From the cell containing the given text, extract its center point as [x, y] coordinate. 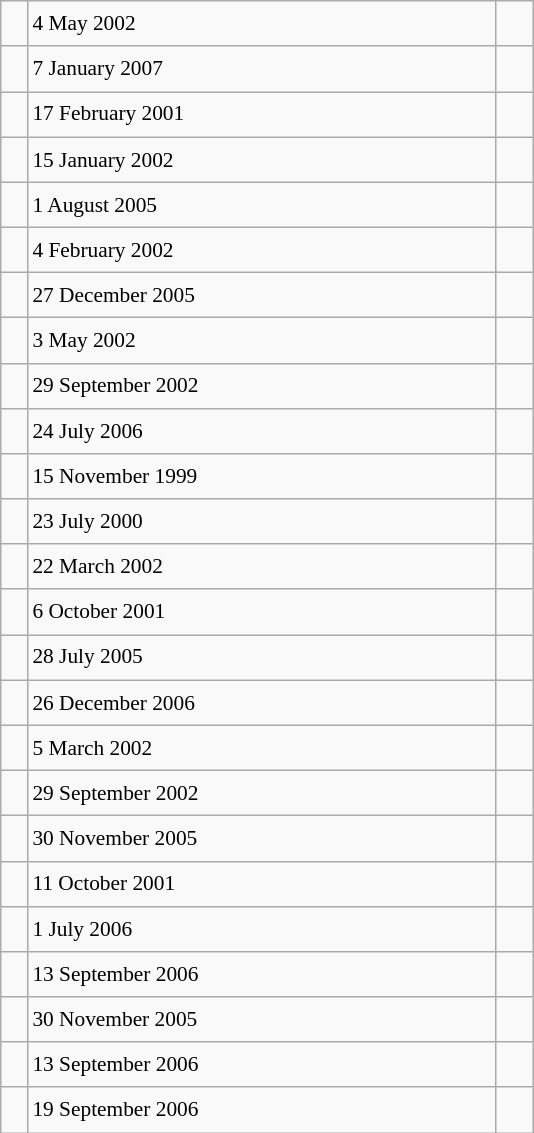
23 July 2000 [261, 522]
1 July 2006 [261, 928]
15 January 2002 [261, 160]
3 May 2002 [261, 340]
4 February 2002 [261, 250]
27 December 2005 [261, 296]
11 October 2001 [261, 884]
15 November 1999 [261, 476]
7 January 2007 [261, 68]
17 February 2001 [261, 114]
26 December 2006 [261, 702]
24 July 2006 [261, 430]
1 August 2005 [261, 204]
22 March 2002 [261, 566]
6 October 2001 [261, 612]
19 September 2006 [261, 1110]
4 May 2002 [261, 24]
5 March 2002 [261, 748]
28 July 2005 [261, 658]
